Scan for the cell matching the given text and deliver its [x, y] coordinate at center. 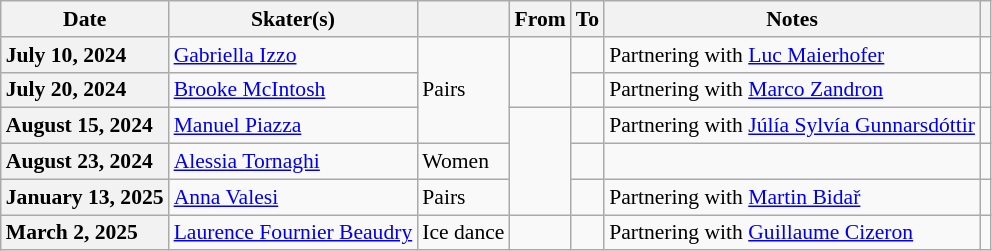
Date [85, 19]
Partnering with Luc Maierhofer [792, 55]
Notes [792, 19]
Skater(s) [294, 19]
Gabriella Izzo [294, 55]
Partnering with Marco Zandron [792, 90]
Ice dance [463, 233]
Women [463, 162]
January 13, 2025 [85, 197]
Manuel Piazza [294, 126]
March 2, 2025 [85, 233]
Brooke McIntosh [294, 90]
To [588, 19]
Partnering with Martin Bidař [792, 197]
Laurence Fournier Beaudry [294, 233]
Partnering with Júlía Sylvía Gunnarsdóttir [792, 126]
July 20, 2024 [85, 90]
From [540, 19]
August 15, 2024 [85, 126]
Partnering with Guillaume Cizeron [792, 233]
August 23, 2024 [85, 162]
Anna Valesi [294, 197]
Alessia Tornaghi [294, 162]
July 10, 2024 [85, 55]
